Scan for the cell matching the given text and deliver its (x, y) coordinate at center. 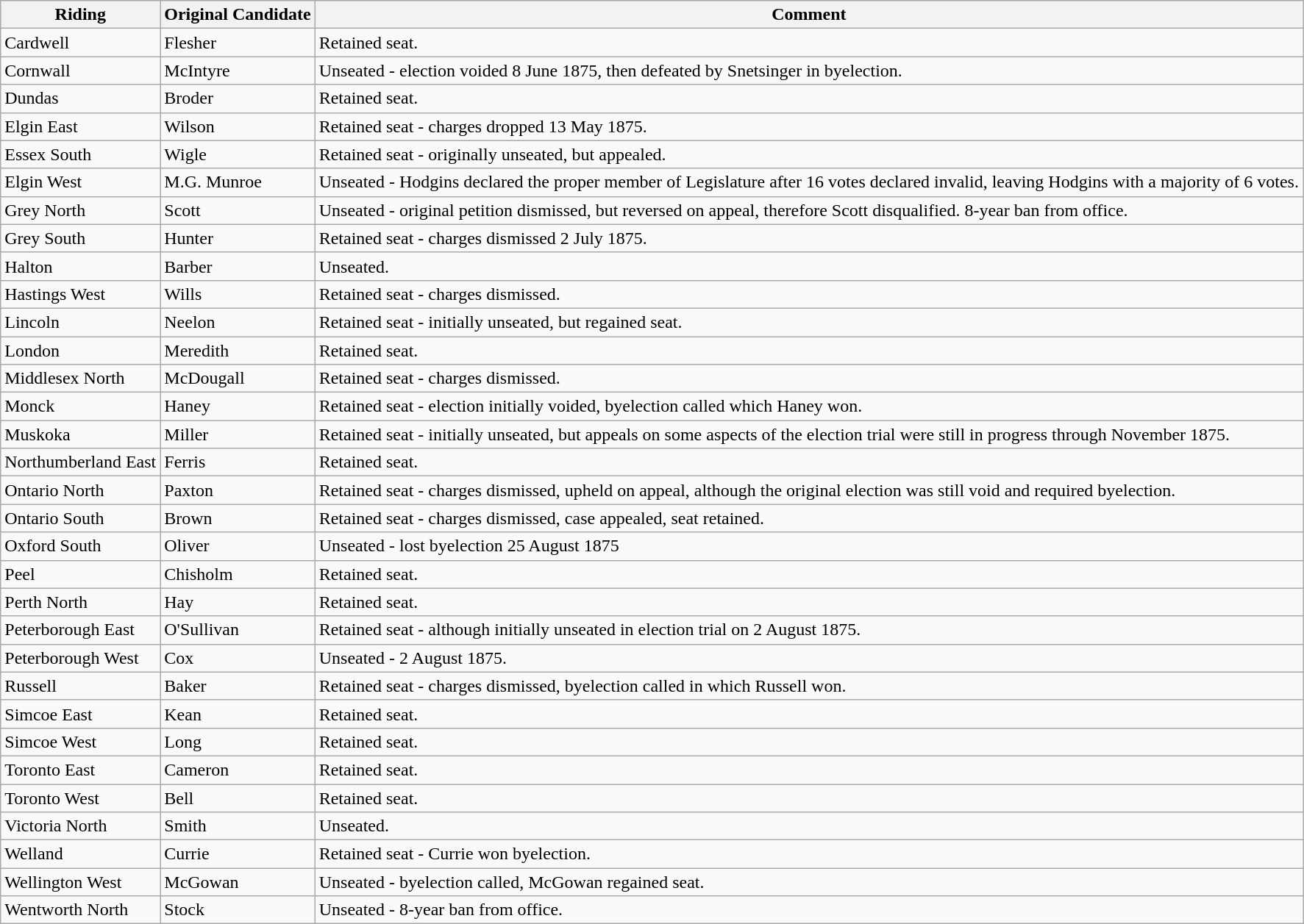
McIntyre (238, 71)
Riding (81, 15)
Peel (81, 574)
Hay (238, 602)
Flesher (238, 43)
Cornwall (81, 71)
Barber (238, 266)
Welland (81, 854)
Unseated - 8-year ban from office. (809, 910)
Hastings West (81, 294)
Peterborough West (81, 658)
Retained seat - Currie won byelection. (809, 854)
Retained seat - initially unseated, but regained seat. (809, 322)
Chisholm (238, 574)
Cardwell (81, 43)
Simcoe West (81, 742)
Baker (238, 686)
Oxford South (81, 546)
Currie (238, 854)
Wigle (238, 154)
Unseated - election voided 8 June 1875, then defeated by Snetsinger in byelection. (809, 71)
McDougall (238, 379)
Northumberland East (81, 462)
McGowan (238, 882)
Retained seat - charges dismissed, case appealed, seat retained. (809, 518)
London (81, 351)
Retained seat - charges dropped 13 May 1875. (809, 126)
Middlesex North (81, 379)
Bell (238, 798)
Retained seat - election initially voided, byelection called which Haney won. (809, 407)
Wentworth North (81, 910)
Unseated - byelection called, McGowan regained seat. (809, 882)
Peterborough East (81, 630)
Retained seat - charges dismissed, byelection called in which Russell won. (809, 686)
Grey North (81, 210)
Wills (238, 294)
Smith (238, 826)
Paxton (238, 490)
Neelon (238, 322)
Ontario South (81, 518)
Ontario North (81, 490)
Retained seat - initially unseated, but appeals on some aspects of the election trial were still in progress through November 1875. (809, 434)
Retained seat - although initially unseated in election trial on 2 August 1875. (809, 630)
Broder (238, 99)
Essex South (81, 154)
Monck (81, 407)
Unseated - original petition dismissed, but reversed on appeal, therefore Scott disqualified. 8-year ban from office. (809, 210)
Retained seat - charges dismissed, upheld on appeal, although the original election was still void and required byelection. (809, 490)
Miller (238, 434)
Victoria North (81, 826)
Toronto West (81, 798)
Simcoe East (81, 714)
Russell (81, 686)
Muskoka (81, 434)
Dundas (81, 99)
Cameron (238, 770)
O'Sullivan (238, 630)
Retained seat - originally unseated, but appealed. (809, 154)
Original Candidate (238, 15)
Elgin East (81, 126)
Hunter (238, 238)
Unseated - lost byelection 25 August 1875 (809, 546)
Grey South (81, 238)
Oliver (238, 546)
Meredith (238, 351)
Cox (238, 658)
Ferris (238, 462)
Unseated - 2 August 1875. (809, 658)
Haney (238, 407)
Perth North (81, 602)
Comment (809, 15)
Halton (81, 266)
Wilson (238, 126)
Scott (238, 210)
M.G. Munroe (238, 182)
Long (238, 742)
Kean (238, 714)
Wellington West (81, 882)
Lincoln (81, 322)
Unseated - Hodgins declared the proper member of Legislature after 16 votes declared invalid, leaving Hodgins with a majority of 6 votes. (809, 182)
Toronto East (81, 770)
Brown (238, 518)
Retained seat - charges dismissed 2 July 1875. (809, 238)
Elgin West (81, 182)
Stock (238, 910)
